Return the [x, y] coordinate for the center point of the cell that contains the specified text.  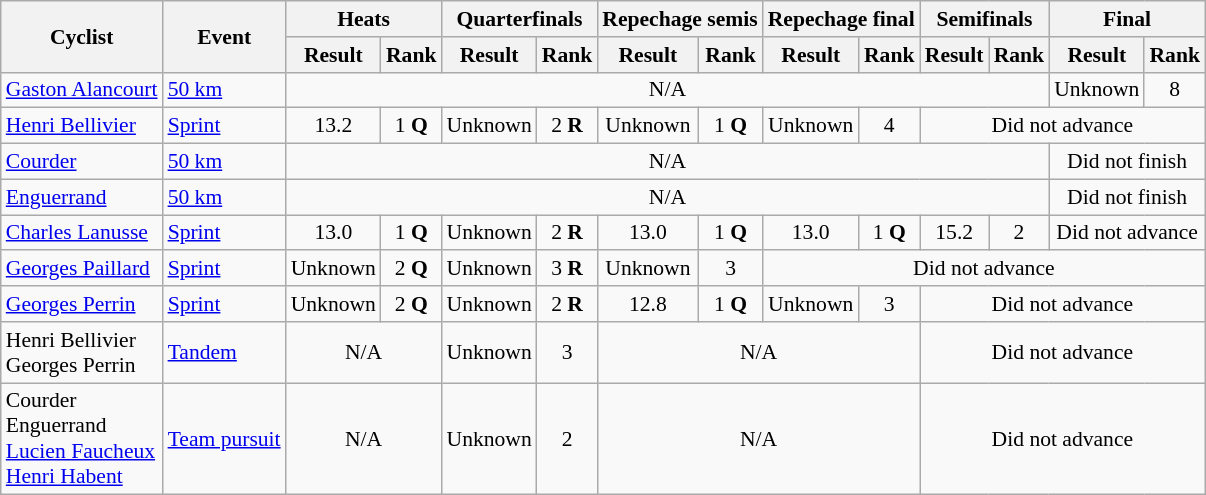
Enguerrand [82, 197]
Georges Paillard [82, 269]
Semifinals [984, 19]
12.8 [648, 304]
Quarterfinals [519, 19]
Team pursuit [224, 439]
Henri Bellivier Georges Perrin [82, 352]
8 [1174, 90]
Repechage semis [680, 19]
4 [890, 126]
Charles Lanusse [82, 233]
Heats [364, 19]
3 R [568, 269]
Henri Bellivier [82, 126]
Courder Enguerrand Lucien Faucheux Henri Habent [82, 439]
13.2 [334, 126]
Repechage final [842, 19]
Courder [82, 162]
Gaston Alancourt [82, 90]
Cyclist [82, 36]
Tandem [224, 352]
Event [224, 36]
15.2 [954, 233]
Final [1127, 19]
Georges Perrin [82, 304]
